Return [X, Y] of the center of cell containing provided text 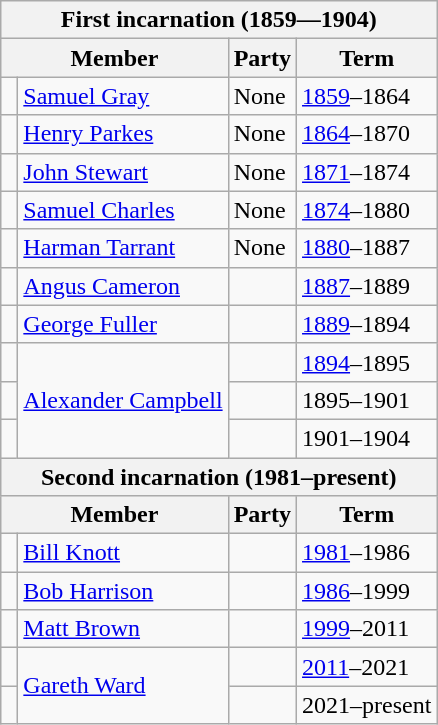
1895–1901 [367, 400]
Second incarnation (1981–present) [219, 477]
First incarnation (1859—1904) [219, 20]
1880–1887 [367, 248]
Matt Brown [123, 629]
Angus Cameron [123, 286]
1981–1986 [367, 553]
1901–1904 [367, 438]
1874–1880 [367, 210]
Samuel Charles [123, 210]
2021–present [367, 705]
Samuel Gray [123, 96]
Gareth Ward [123, 686]
2011–2021 [367, 667]
1871–1874 [367, 172]
1889–1894 [367, 324]
1999–2011 [367, 629]
Henry Parkes [123, 134]
1859–1864 [367, 96]
1986–1999 [367, 591]
George Fuller [123, 324]
1894–1895 [367, 362]
Bill Knott [123, 553]
1864–1870 [367, 134]
1887–1889 [367, 286]
Bob Harrison [123, 591]
Alexander Campbell [123, 400]
John Stewart [123, 172]
Harman Tarrant [123, 248]
